Determine the [X, Y] coordinate at the center of the cell enclosing the given text.  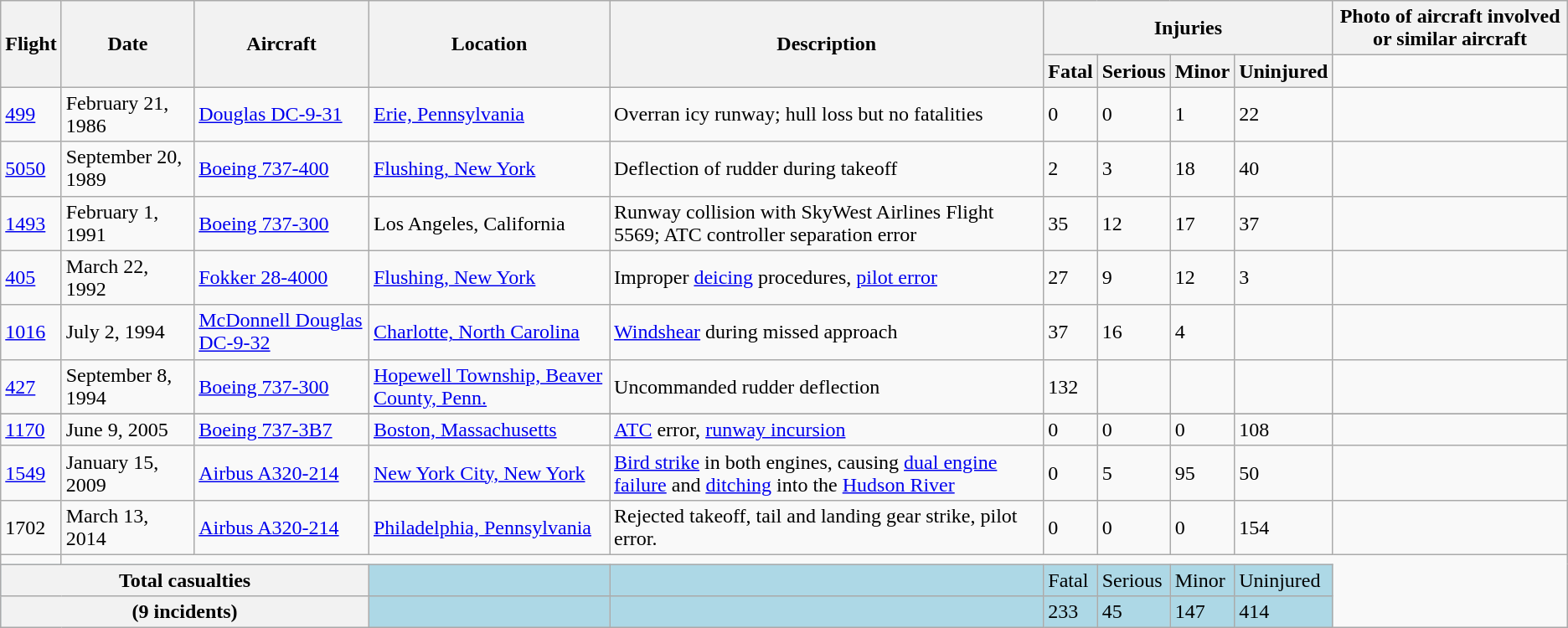
9 [1134, 278]
July 2, 1994 [127, 332]
March 13, 2014 [127, 528]
Injuries [1188, 28]
1549 [31, 472]
40 [1283, 169]
Uncommanded rudder deflection [827, 387]
New York City, New York [489, 472]
Douglas DC-9-31 [281, 114]
March 22, 1992 [127, 278]
February 21, 1986 [127, 114]
Boston, Massachusetts [489, 430]
September 20, 1989 [127, 169]
Hopewell Township, Beaver County, Penn. [489, 387]
2 [1070, 169]
95 [1202, 472]
(9 incidents) [185, 612]
414 [1283, 612]
16 [1134, 332]
Location [489, 44]
McDonnell Douglas DC-9-32 [281, 332]
17 [1202, 223]
22 [1283, 114]
June 9, 2005 [127, 430]
Flight [31, 44]
Aircraft [281, 44]
Bird strike in both engines, causing dual engine failure and ditching into the Hudson River [827, 472]
Philadelphia, Pennsylvania [489, 528]
35 [1070, 223]
Description [827, 44]
233 [1070, 612]
1 [1202, 114]
Improper deicing procedures, pilot error [827, 278]
Erie, Pennsylvania [489, 114]
50 [1283, 472]
Deflection of rudder during takeoff [827, 169]
Windshear during missed approach [827, 332]
Photo of aircraft involved or similar aircraft [1450, 28]
27 [1070, 278]
5050 [31, 169]
Charlotte, North Carolina [489, 332]
1493 [31, 223]
427 [31, 387]
154 [1283, 528]
Runway collision with SkyWest Airlines Flight 5569; ATC controller separation error [827, 223]
January 15, 2009 [127, 472]
45 [1134, 612]
Rejected takeoff, tail and landing gear strike, pilot error. [827, 528]
Boeing 737-400 [281, 169]
147 [1202, 612]
4 [1202, 332]
1016 [31, 332]
1170 [31, 430]
Boeing 737-3B7 [281, 430]
Fokker 28-4000 [281, 278]
September 8, 1994 [127, 387]
108 [1283, 430]
499 [31, 114]
5 [1134, 472]
132 [1070, 387]
18 [1202, 169]
Total casualties [185, 580]
1702 [31, 528]
Date [127, 44]
405 [31, 278]
February 1, 1991 [127, 223]
ATC error, runway incursion [827, 430]
Los Angeles, California [489, 223]
Overran icy runway; hull loss but no fatalities [827, 114]
